For the text-containing cell, return its midpoint in [X, Y] coordinate format. 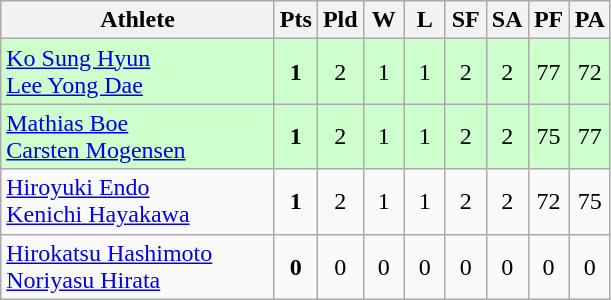
L [424, 20]
W [384, 20]
Hiroyuki Endo Kenichi Hayakawa [138, 202]
PA [590, 20]
Mathias Boe Carsten Mogensen [138, 136]
Pld [340, 20]
Pts [296, 20]
SA [507, 20]
PF [548, 20]
Athlete [138, 20]
SF [466, 20]
Hirokatsu Hashimoto Noriyasu Hirata [138, 266]
Ko Sung Hyun Lee Yong Dae [138, 72]
